Extract the [X, Y] coordinate from the center of the cell holding the provided text.  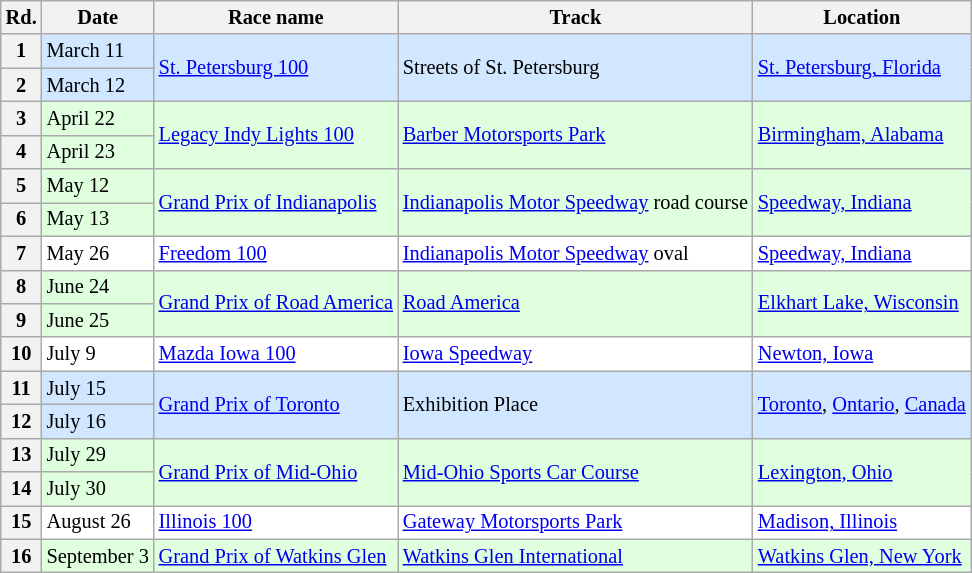
Newton, Iowa [862, 354]
St. Petersburg 100 [276, 68]
Rd. [22, 17]
11 [22, 388]
7 [22, 253]
August 26 [98, 522]
March 11 [98, 51]
July 9 [98, 354]
May 26 [98, 253]
July 15 [98, 388]
St. Petersburg, Florida [862, 68]
Grand Prix of Road America [276, 304]
Grand Prix of Indianapolis [276, 202]
Streets of St. Petersburg [576, 68]
Grand Prix of Mid-Ohio [276, 472]
Gateway Motorsports Park [576, 522]
15 [22, 522]
March 12 [98, 85]
10 [22, 354]
April 22 [98, 118]
Indianapolis Motor Speedway oval [576, 253]
4 [22, 152]
July 29 [98, 455]
July 16 [98, 421]
Location [862, 17]
May 12 [98, 186]
Toronto, Ontario, Canada [862, 404]
Illinois 100 [276, 522]
Track [576, 17]
Race name [276, 17]
9 [22, 320]
Barber Motorsports Park [576, 134]
12 [22, 421]
Watkins Glen International [576, 556]
Road America [576, 304]
Date [98, 17]
Madison, Illinois [862, 522]
Iowa Speedway [576, 354]
Mid-Ohio Sports Car Course [576, 472]
Grand Prix of Watkins Glen [276, 556]
Legacy Indy Lights 100 [276, 134]
July 30 [98, 489]
Lexington, Ohio [862, 472]
June 25 [98, 320]
6 [22, 219]
Elkhart Lake, Wisconsin [862, 304]
14 [22, 489]
April 23 [98, 152]
Birmingham, Alabama [862, 134]
June 24 [98, 287]
2 [22, 85]
8 [22, 287]
5 [22, 186]
1 [22, 51]
Exhibition Place [576, 404]
Grand Prix of Toronto [276, 404]
Watkins Glen, New York [862, 556]
Freedom 100 [276, 253]
13 [22, 455]
16 [22, 556]
May 13 [98, 219]
3 [22, 118]
Indianapolis Motor Speedway road course [576, 202]
Mazda Iowa 100 [276, 354]
September 3 [98, 556]
